Detect which cell encompasses the target text, then output its [x, y] center coordinate. 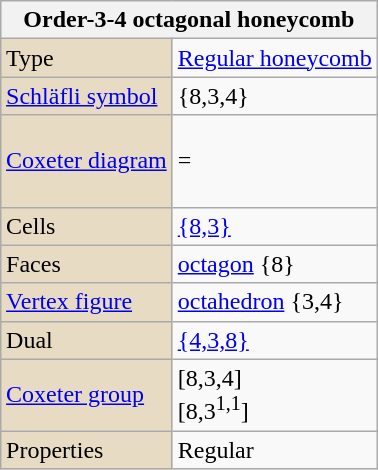
Faces [87, 264]
Type [87, 58]
Vertex figure [87, 302]
Coxeter group [87, 395]
octahedron {3,4} [274, 302]
Regular [274, 450]
{8,3} [274, 226]
Properties [87, 450]
octagon {8} [274, 264]
Coxeter diagram [87, 161]
Order-3-4 octagonal honeycomb [190, 20]
Cells [87, 226]
= [274, 161]
Regular honeycomb [274, 58]
Dual [87, 340]
{4,3,8} [274, 340]
{8,3,4} [274, 96]
[8,3,4][8,31,1] [274, 395]
Schläfli symbol [87, 96]
